Return the (X, Y) coordinate for the center point of the cell that contains the specified text.  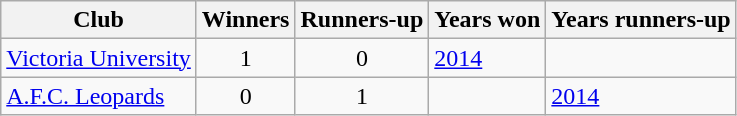
Victoria University (99, 58)
Years won (488, 20)
A.F.C. Leopards (99, 96)
Winners (246, 20)
Years runners-up (641, 20)
Runners-up (362, 20)
Club (99, 20)
